Return (X, Y) of the center of cell containing provided text 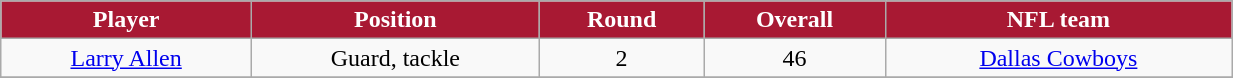
NFL team (1058, 20)
Overall (794, 20)
46 (794, 58)
Player (126, 20)
Larry Allen (126, 58)
Round (622, 20)
Dallas Cowboys (1058, 58)
2 (622, 58)
Guard, tackle (396, 58)
Position (396, 20)
